For the text-containing cell, return its midpoint in [x, y] coordinate format. 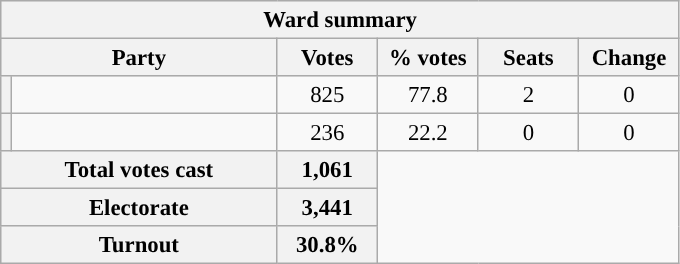
825 [328, 95]
2 [528, 95]
1,061 [328, 170]
236 [328, 133]
Turnout [139, 245]
30.8% [328, 245]
3,441 [328, 208]
77.8 [428, 95]
Total votes cast [139, 170]
Change [630, 58]
Ward summary [340, 20]
22.2 [428, 133]
Votes [328, 58]
Party [139, 58]
Electorate [139, 208]
Seats [528, 58]
% votes [428, 58]
